Output the (X, Y) coordinate of the center of the cell containing the given text.  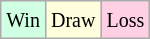
Loss (126, 20)
Draw (72, 20)
Win (24, 20)
